Capture the cell that displays the provided text and extract its [X, Y] central coordinate. 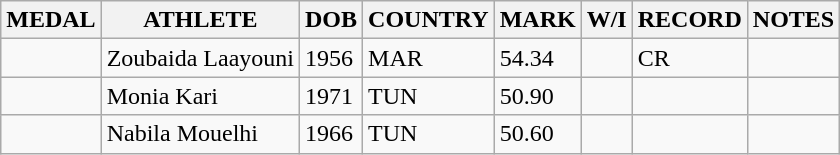
MARK [538, 20]
1966 [330, 134]
1971 [330, 96]
Nabila Mouelhi [200, 134]
NOTES [793, 20]
1956 [330, 58]
RECORD [690, 20]
50.60 [538, 134]
MAR [429, 58]
DOB [330, 20]
Zoubaida Laayouni [200, 58]
54.34 [538, 58]
W/I [606, 20]
COUNTRY [429, 20]
Monia Kari [200, 96]
50.90 [538, 96]
CR [690, 58]
ATHLETE [200, 20]
MEDAL [51, 20]
